Pinpoint the cell where the given text exists, returning its [X, Y] midpoint coordinate. 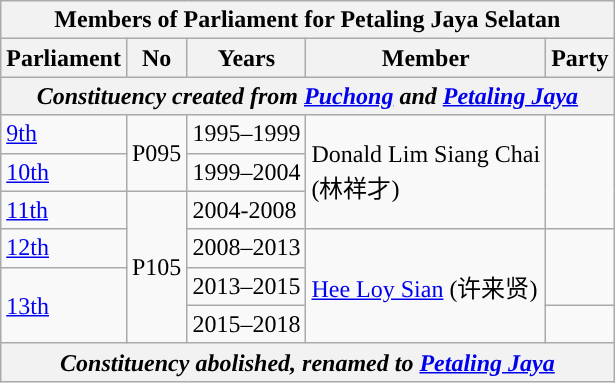
1999–2004 [246, 172]
2008–2013 [246, 248]
Constituency created from Puchong and Petaling Jaya [308, 96]
1995–1999 [246, 134]
P105 [156, 267]
Constituency abolished, renamed to Petaling Jaya [308, 362]
No [156, 58]
P095 [156, 153]
Members of Parliament for Petaling Jaya Selatan [308, 20]
2015–2018 [246, 324]
2004-2008 [246, 210]
10th [64, 172]
9th [64, 134]
Parliament [64, 58]
12th [64, 248]
Party [580, 58]
2013–2015 [246, 286]
Years [246, 58]
Hee Loy Sian (许来贤) [426, 286]
13th [64, 305]
11th [64, 210]
Member [426, 58]
Donald Lim Siang Chai (林祥才) [426, 172]
